Locate the cell with the specified text and output its (x, y) center coordinate. 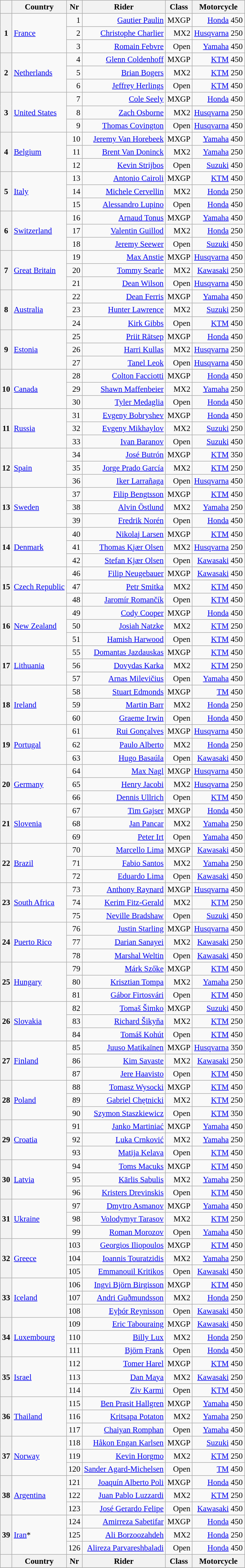
Ingvi Björn Birgisson (124, 1285)
Argentina (39, 1495)
Thomas Covington (124, 125)
50 (74, 626)
115 (74, 1403)
Eyþór Reynisson (124, 1311)
Jorge Prado García (124, 468)
120 (74, 1469)
58 (74, 692)
83 (74, 1021)
Billy Lux (124, 1337)
91 (74, 1127)
73 (74, 890)
Portugal (39, 745)
Juuso Matikaïnen (124, 1048)
Priit Rätsep (124, 336)
104 (74, 1258)
Glenn Coldenhoff (124, 60)
Greece (39, 1259)
Dan Maya (124, 1377)
Szymon Staszkiewicz (124, 1114)
Jaromír Romančík (124, 600)
105 (74, 1272)
41 (74, 547)
Jeremy Van Horebeek (124, 139)
94 (74, 1166)
Luka Crnković (124, 1140)
Tomaš Šimko (124, 1008)
Richard Šikyňa (124, 1021)
Kirk Gibbs (124, 323)
126 (74, 1548)
Brazil (39, 863)
Björn Frank (124, 1351)
68 (74, 824)
Andri Guðmundsson (124, 1298)
Stuart Edmonds (124, 692)
84 (74, 1034)
96 (74, 1192)
Arnas Milevičius (124, 679)
Graeme Irwin (124, 718)
Dean Ferris (124, 297)
Gabriel Chętnicki (124, 1100)
65 (74, 784)
Dennis Ullrich (124, 797)
Spain (39, 468)
Australia (39, 310)
Georgios Iliopoulos (124, 1245)
Volodymyr Tarasov (124, 1219)
Iceland (39, 1298)
Chaiyan Romphan (124, 1430)
Iran* (39, 1535)
Kevin Strijbos (124, 165)
Estonia (39, 350)
51 (74, 639)
124 (74, 1522)
France (39, 34)
Josiah Natzke (124, 626)
Joaquín Alberto Poli (124, 1482)
Amirreza Sabetifar (124, 1522)
Jeremy Seewer (124, 244)
Puerto Rico (39, 942)
40 (74, 534)
123 (74, 1509)
Jere Haavisto (124, 1074)
46 (74, 573)
Latvia (39, 1179)
Cody Cooper (124, 613)
Kritsapa Potaton (124, 1416)
Lithuania (39, 666)
Christophe Charlier (124, 33)
Emmanouil Kritikos (124, 1272)
Evgeny Mikhaylov (124, 429)
Tomer Harel (124, 1364)
Brent Van Doninck (124, 152)
114 (74, 1390)
Ukraine (39, 1219)
Neville Bradshaw (124, 916)
122 (74, 1495)
Alessandro Lupino (124, 205)
Matija Kelava (124, 1153)
Kārlis Sabulis (124, 1179)
Russia (39, 428)
Kerim Fitz-Gerald (124, 903)
Hungary (39, 982)
Max Nagl (124, 771)
108 (74, 1311)
59 (74, 705)
79 (74, 968)
49 (74, 613)
64 (74, 771)
José Gerardo Felipe (124, 1509)
Michele Cervellin (124, 191)
Germany (39, 784)
Sweden (39, 507)
Valentin Guillod (124, 231)
76 (74, 929)
118 (74, 1443)
78 (74, 956)
Croatia (39, 1139)
Anthony Raynard (124, 890)
Romain Febvre (124, 47)
United States (39, 112)
Jeffrey Herlings (124, 86)
69 (74, 837)
Marcello Lima (124, 850)
Filip Neugebauer (124, 573)
Thomas Kjær Olsen (124, 547)
62 (74, 745)
57 (74, 679)
72 (74, 876)
Shawn Maffenbeier (124, 389)
55 (74, 652)
Tomasz Wysocki (124, 1087)
Canada (39, 389)
Fabio Santos (124, 863)
Hugo Basaúla (124, 758)
Roman Morozov (124, 1232)
Rui Gonçalves (124, 732)
Alireza Parvareshbaladi (124, 1548)
77 (74, 942)
66 (74, 797)
Italy (39, 191)
Israel (39, 1377)
107 (74, 1298)
88 (74, 1087)
60 (74, 718)
80 (74, 982)
Ben Prasit Hallgren (124, 1403)
Brian Bogers (124, 73)
56 (74, 666)
Petr Smitka (124, 587)
Antonio Cairoli (124, 178)
Juan Pablo Luzzardi (124, 1495)
Martin Barr (124, 705)
Harri Kullas (124, 349)
Eduardo Lima (124, 876)
Alvin Östlund (124, 508)
Filip Bengtsson (124, 494)
121 (74, 1482)
Gábor Firtosvári (124, 995)
Justin Starling (124, 929)
Thailand (39, 1416)
92 (74, 1140)
José Butrón (124, 455)
117 (74, 1430)
116 (74, 1416)
99 (74, 1232)
74 (74, 903)
Tyler Medaglia (124, 402)
Kim Savaste (124, 1061)
Gautier Paulin (124, 20)
Arnaud Tonus (124, 218)
New Zealand (39, 626)
Ivan Baranov (124, 442)
42 (74, 560)
Netherlands (39, 73)
Henry Jacobi (124, 784)
Domantas Jazdauskas (124, 652)
Krisztian Tompa (124, 982)
98 (74, 1219)
Ali Borzoozahdeh (124, 1535)
Tim Gajser (124, 810)
Tomáš Kohút (124, 1034)
119 (74, 1456)
Ioannis Touratzidis (124, 1258)
Peter Irt (124, 837)
95 (74, 1179)
Husqvarna 350 (219, 1048)
South Africa (39, 903)
Max Anstie (124, 257)
Zach Osborne (124, 112)
Jan Pancar (124, 824)
106 (74, 1285)
Luxembourg (39, 1337)
Colton Facciotti (124, 376)
75 (74, 916)
70 (74, 850)
Sander Agard-Michelsen (124, 1469)
93 (74, 1153)
Belgium (39, 152)
Kristers Drevinskis (124, 1192)
Eric Tabouraing (124, 1324)
Darian Sanayei (124, 942)
71 (74, 863)
Tommy Searle (124, 271)
103 (74, 1245)
Dovydas Karka (124, 666)
63 (74, 758)
82 (74, 1008)
Tanel Leok (124, 363)
Cole Seely (124, 99)
Czech Republic (39, 587)
85 (74, 1048)
Kevin Horgmo (124, 1456)
Hamish Harwood (124, 639)
111 (74, 1351)
47 (74, 587)
Denmark (39, 547)
Stefan Kjær Olsen (124, 560)
110 (74, 1337)
Toms Macuks (124, 1166)
Slovenia (39, 823)
Håkon Engan Karlsen (124, 1443)
Iker Larrañaga (124, 481)
86 (74, 1061)
Ireland (39, 705)
Slovakia (39, 1021)
Poland (39, 1100)
90 (74, 1114)
Paulo Alberto (124, 745)
Ziv Karmi (124, 1390)
97 (74, 1206)
Great Britain (39, 271)
Dean Wilson (124, 283)
Norway (39, 1456)
48 (74, 600)
Switzerland (39, 231)
112 (74, 1364)
Marshal Weltin (124, 956)
81 (74, 995)
113 (74, 1377)
109 (74, 1324)
89 (74, 1100)
125 (74, 1535)
Janko Martiniać (124, 1127)
Hunter Lawrence (124, 310)
Evgeny Bobryshev (124, 415)
Fredrik Norén (124, 521)
Márk Szőke (124, 968)
87 (74, 1074)
Nikolaj Larsen (124, 534)
61 (74, 732)
Dmytro Asmanov (124, 1206)
67 (74, 810)
Finland (39, 1061)
